Pinpoint the cell where the given text exists, returning its [x, y] midpoint coordinate. 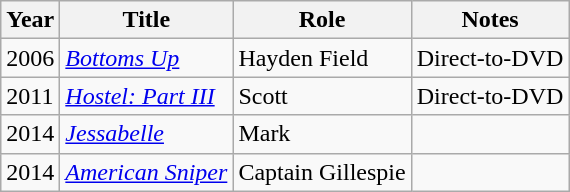
Scott [322, 96]
Hayden Field [322, 58]
Hostel: Part III [146, 96]
Year [30, 20]
Jessabelle [146, 134]
Title [146, 20]
Mark [322, 134]
2006 [30, 58]
Captain Gillespie [322, 172]
2011 [30, 96]
Role [322, 20]
American Sniper [146, 172]
Notes [490, 20]
Bottoms Up [146, 58]
